Pinpoint the cell where the given text exists, returning its (x, y) midpoint coordinate. 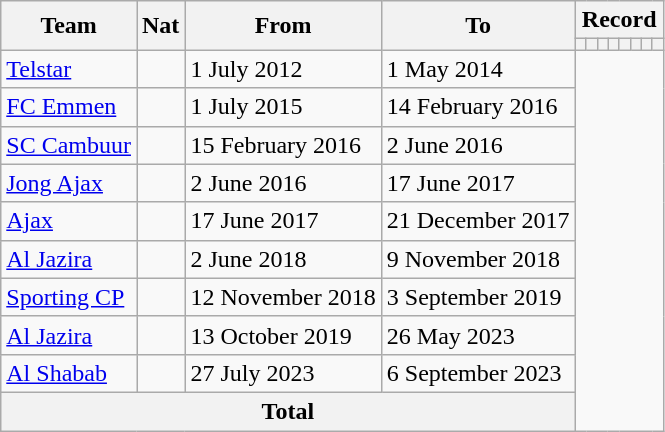
Telstar (69, 69)
SC Cambuur (69, 145)
1 May 2014 (478, 69)
Jong Ajax (69, 183)
6 September 2023 (478, 373)
15 February 2016 (283, 145)
14 February 2016 (478, 107)
Ajax (69, 221)
Sporting CP (69, 297)
27 July 2023 (283, 373)
To (478, 26)
1 July 2015 (283, 107)
1 July 2012 (283, 69)
Team (69, 26)
From (283, 26)
12 November 2018 (283, 297)
2 June 2018 (283, 259)
Nat (160, 26)
Al Shabab (69, 373)
21 December 2017 (478, 221)
13 October 2019 (283, 335)
Record (619, 20)
FC Emmen (69, 107)
Total (288, 411)
9 November 2018 (478, 259)
3 September 2019 (478, 297)
26 May 2023 (478, 335)
